Pinpoint the cell where the given text exists, returning its (x, y) midpoint coordinate. 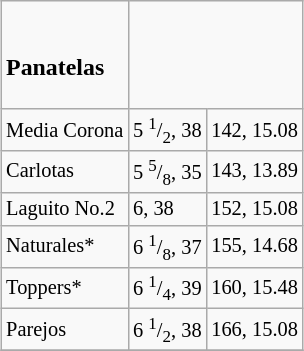
Toppers* (64, 288)
Carlotas (64, 171)
6 1/2, 38 (167, 329)
Media Corona (64, 130)
6 1/4, 39 (167, 288)
Naturales* (64, 246)
6, 38 (167, 209)
5 5/8, 35 (167, 171)
6 1/8, 37 (167, 246)
Panatelas (64, 54)
166, 15.08 (254, 329)
152, 15.08 (254, 209)
5 1/2, 38 (167, 130)
Laguito No.2 (64, 209)
143, 13.89 (254, 171)
160, 15.48 (254, 288)
155, 14.68 (254, 246)
142, 15.08 (254, 130)
Parejos (64, 329)
